For the text-containing cell, return its midpoint in [X, Y] coordinate format. 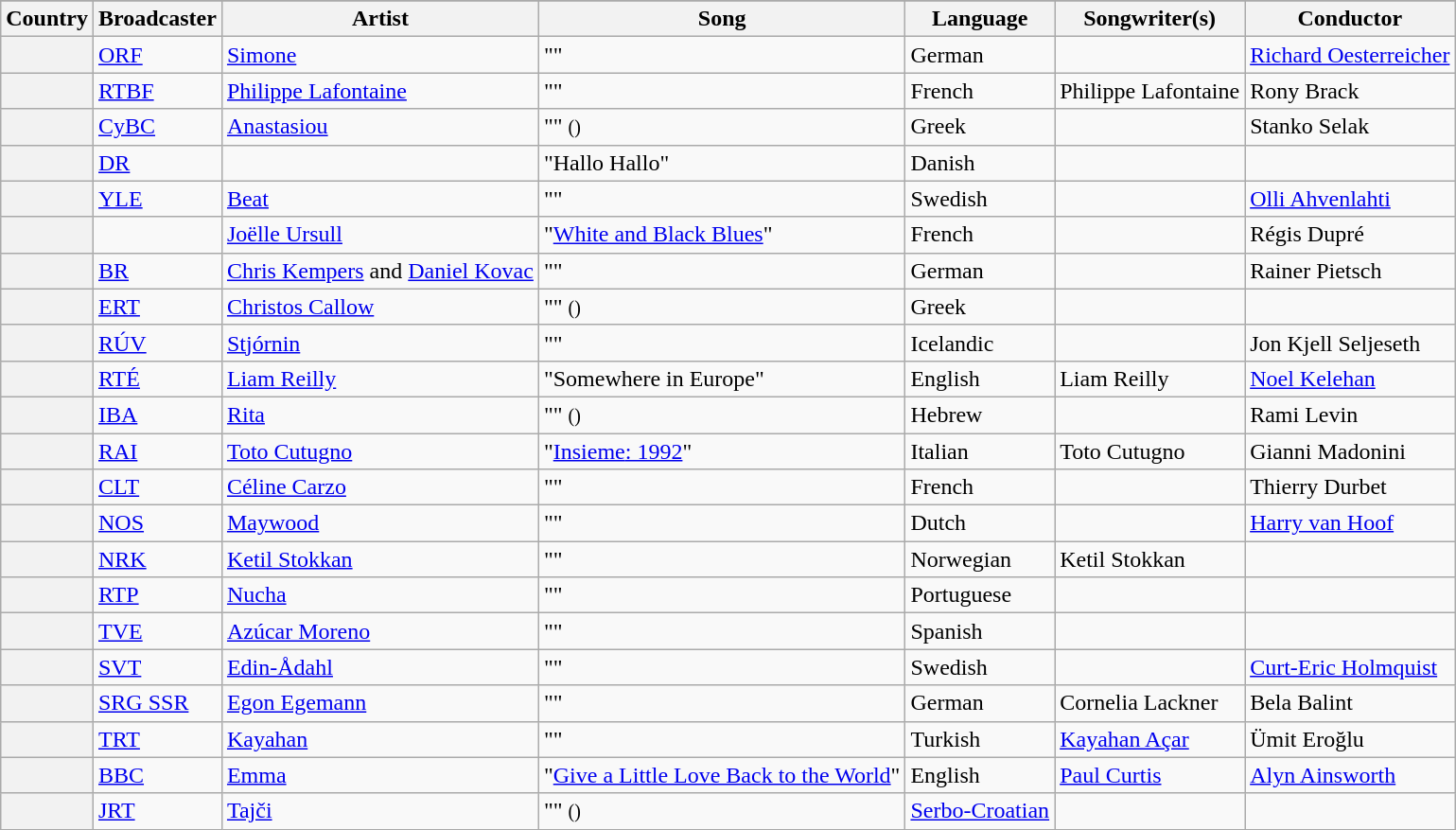
Hebrew [980, 415]
Richard Oesterreicher [1350, 55]
Alyn Ainsworth [1350, 775]
Stjórnin [380, 343]
Rainer Pietsch [1350, 271]
CyBC [157, 127]
Azúcar Moreno [380, 631]
Songwriter(s) [1150, 19]
Ümit Eroğlu [1350, 739]
Broadcaster [157, 19]
Song [722, 19]
Maywood [380, 523]
Jon Kjell Seljeseth [1350, 343]
Régis Dupré [1350, 235]
Danish [980, 163]
"Hallo Hallo" [722, 163]
Language [980, 19]
RTÉ [157, 379]
JRT [157, 811]
Céline Carzo [380, 487]
RAI [157, 451]
Beat [380, 199]
Joëlle Ursull [380, 235]
CLT [157, 487]
NOS [157, 523]
Stanko Selak [1350, 127]
Dutch [980, 523]
Norwegian [980, 559]
DR [157, 163]
Edin-Ådahl [380, 667]
Christos Callow [380, 307]
RTBF [157, 91]
Italian [980, 451]
Rita [380, 415]
Tajči [380, 811]
ORF [157, 55]
Gianni Madonini [1350, 451]
SVT [157, 667]
Egon Egemann [380, 703]
TRT [157, 739]
Simone [380, 55]
Kayahan Açar [1150, 739]
Rony Brack [1350, 91]
Anastasiou [380, 127]
SRG SSR [157, 703]
Portuguese [980, 595]
Nucha [380, 595]
Spanish [980, 631]
BBC [157, 775]
Conductor [1350, 19]
Icelandic [980, 343]
Artist [380, 19]
Noel Kelehan [1350, 379]
Serbo-Croatian [980, 811]
Chris Kempers and Daniel Kovac [380, 271]
"White and Black Blues" [722, 235]
Rami Levin [1350, 415]
Country [47, 19]
ERT [157, 307]
BR [157, 271]
YLE [157, 199]
Turkish [980, 739]
RÚV [157, 343]
"Give a Little Love Back to the World" [722, 775]
Harry van Hoof [1350, 523]
Curt-Eric Holmquist [1350, 667]
Olli Ahvenlahti [1350, 199]
TVE [157, 631]
Thierry Durbet [1350, 487]
Cornelia Lackner [1150, 703]
IBA [157, 415]
"Somewhere in Europe" [722, 379]
Kayahan [380, 739]
Emma [380, 775]
RTP [157, 595]
Bela Balint [1350, 703]
NRK [157, 559]
"Insieme: 1992" [722, 451]
Paul Curtis [1150, 775]
